Return the (x, y) coordinate for the center point of the cell that contains the specified text.  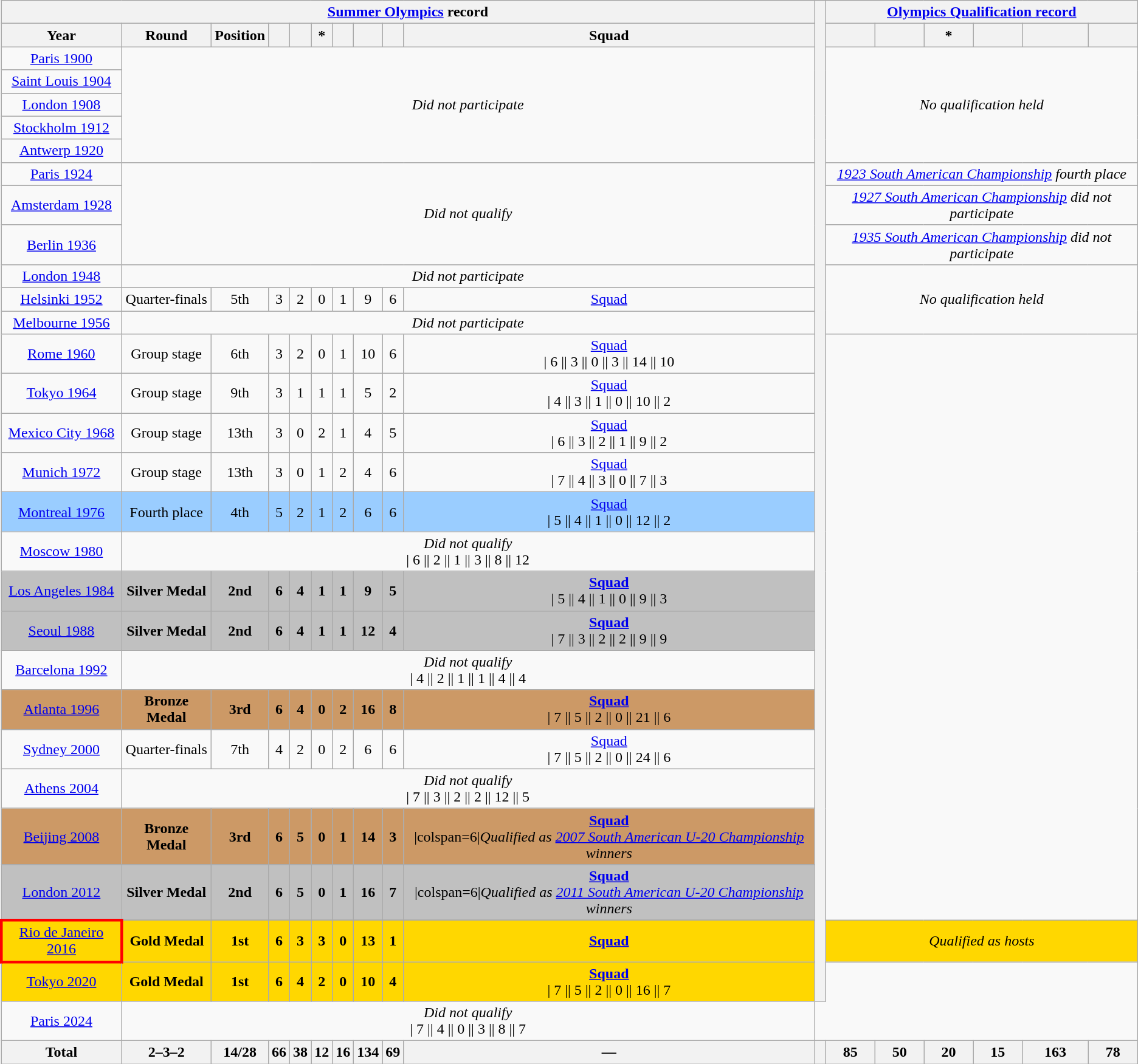
15 (998, 1052)
38 (300, 1052)
163 (1055, 1052)
5th (240, 299)
Year (61, 35)
6th (240, 354)
Squad| 7 || 5 || 2 || 0 || 24 || 6 (609, 749)
Helsinki 1952 (61, 299)
8 (393, 710)
14/28 (240, 1052)
Tokyo 2020 (61, 981)
London 2012 (61, 892)
Melbourne 1956 (61, 323)
134 (368, 1052)
Did not qualify (468, 213)
Paris 1924 (61, 174)
Antwerp 1920 (61, 151)
Did not qualify| 4 || 2 || 1 || 1 || 4 || 4 (468, 670)
85 (850, 1052)
Saint Louis 1904 (61, 81)
Beijing 2008 (61, 836)
Amsterdam 1928 (61, 205)
Round (167, 35)
Summer Olympics record (408, 12)
London 1908 (61, 105)
Squad| 7 || 3 || 2 || 2 || 9 || 9 (609, 631)
Stockholm 1912 (61, 128)
Moscow 1980 (61, 552)
Squad| 6 || 3 || 0 || 3 || 14 || 10 (609, 354)
7 (393, 892)
Seoul 1988 (61, 631)
Athens 2004 (61, 789)
Did not qualify| 7 || 3 || 2 || 2 || 12 || 5 (468, 789)
Squad| 7 || 5 || 2 || 0 || 16 || 7 (609, 981)
Did not qualify| 7 || 4 || 0 || 3 || 8 || 7 (468, 1021)
Squad|colspan=6|Qualified as 2007 South American U-20 Championship winners (609, 836)
Olympics Qualification record (981, 12)
Berlin 1936 (61, 244)
Squad| 5 || 4 || 1 || 0 || 9 || 3 (609, 591)
Mexico City 1968 (61, 433)
Squad| 7 || 4 || 3 || 0 || 7 || 3 (609, 473)
Paris 2024 (61, 1021)
Paris 1900 (61, 58)
Squad| 6 || 3 || 2 || 1 || 9 || 2 (609, 433)
Sydney 2000 (61, 749)
Montreal 1976 (61, 512)
Rome 1960 (61, 354)
9th (240, 394)
20 (948, 1052)
Barcelona 1992 (61, 670)
Atlanta 1996 (61, 710)
14 (368, 836)
Qualified as hosts (981, 941)
1935 South American Championship did not participate (981, 244)
4th (240, 512)
Squad| 5 || 4 || 1 || 0 || 12 || 2 (609, 512)
2–3–2 (167, 1052)
Rio de Janeiro 2016 (61, 941)
Position (240, 35)
66 (280, 1052)
13 (368, 941)
1927 South American Championship did not participate (981, 205)
Squad| 4 || 3 || 1 || 0 || 10 || 2 (609, 394)
— (609, 1052)
Los Angeles 1984 (61, 591)
Fourth place (167, 512)
London 1948 (61, 276)
69 (393, 1052)
Did not qualify| 6 || 2 || 1 || 3 || 8 || 12 (468, 552)
Total (61, 1052)
50 (900, 1052)
7th (240, 749)
78 (1112, 1052)
Squad|colspan=6|Qualified as 2011 South American U-20 Championship winners (609, 892)
Tokyo 1964 (61, 394)
Squad| 7 || 5 || 2 || 0 || 21 || 6 (609, 710)
Munich 1972 (61, 473)
1923 South American Championship fourth place (981, 174)
